Determine the (X, Y) coordinate at the center of the cell enclosing the given text.  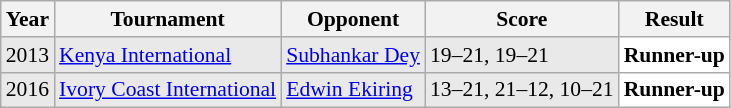
2016 (28, 90)
13–21, 21–12, 10–21 (522, 90)
Ivory Coast International (168, 90)
Result (674, 19)
Opponent (353, 19)
Edwin Ekiring (353, 90)
Score (522, 19)
Kenya International (168, 55)
2013 (28, 55)
Subhankar Dey (353, 55)
Tournament (168, 19)
Year (28, 19)
19–21, 19–21 (522, 55)
